Find where the given text appears and provide that cell's center as [x, y] coordinate. 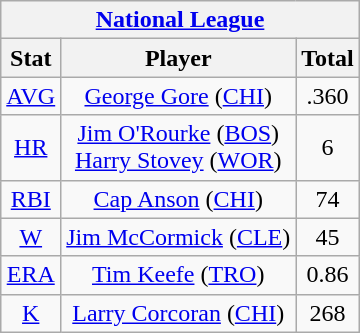
W [31, 237]
National League [180, 20]
AVG [31, 96]
George Gore (CHI) [178, 96]
268 [328, 313]
Player [178, 58]
.360 [328, 96]
ERA [31, 275]
RBI [31, 199]
0.86 [328, 275]
Cap Anson (CHI) [178, 199]
Jim McCormick (CLE) [178, 237]
74 [328, 199]
Larry Corcoran (CHI) [178, 313]
Tim Keefe (TRO) [178, 275]
HR [31, 148]
Total [328, 58]
K [31, 313]
45 [328, 237]
Jim O'Rourke (BOS)Harry Stovey (WOR) [178, 148]
Stat [31, 58]
6 [328, 148]
